Return the [X, Y] coordinate for the center point of the cell that contains the specified text.  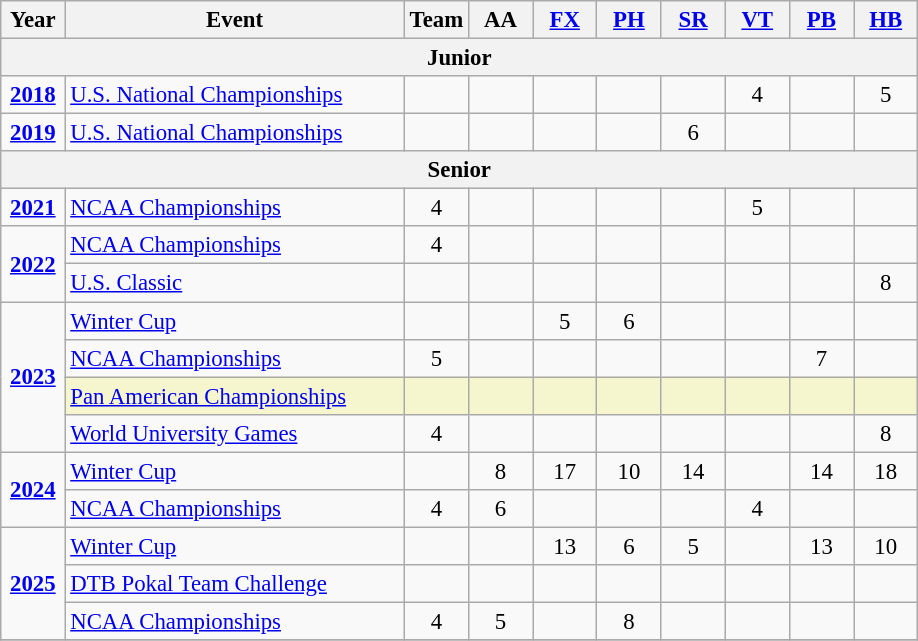
2021 [33, 208]
AA [500, 20]
2018 [33, 95]
17 [565, 471]
2024 [33, 490]
7 [821, 358]
U.S. Classic [234, 283]
18 [886, 471]
FX [565, 20]
World University Games [234, 433]
PH [629, 20]
PB [821, 20]
VT [757, 20]
Year [33, 20]
2023 [33, 377]
Senior [460, 170]
Pan American Championships [234, 396]
Event [234, 20]
SR [693, 20]
HB [886, 20]
2025 [33, 584]
2019 [33, 133]
Junior [460, 58]
2022 [33, 264]
DTB Pokal Team Challenge [234, 584]
Team [436, 20]
